Return (X, Y) of the center of cell containing provided text 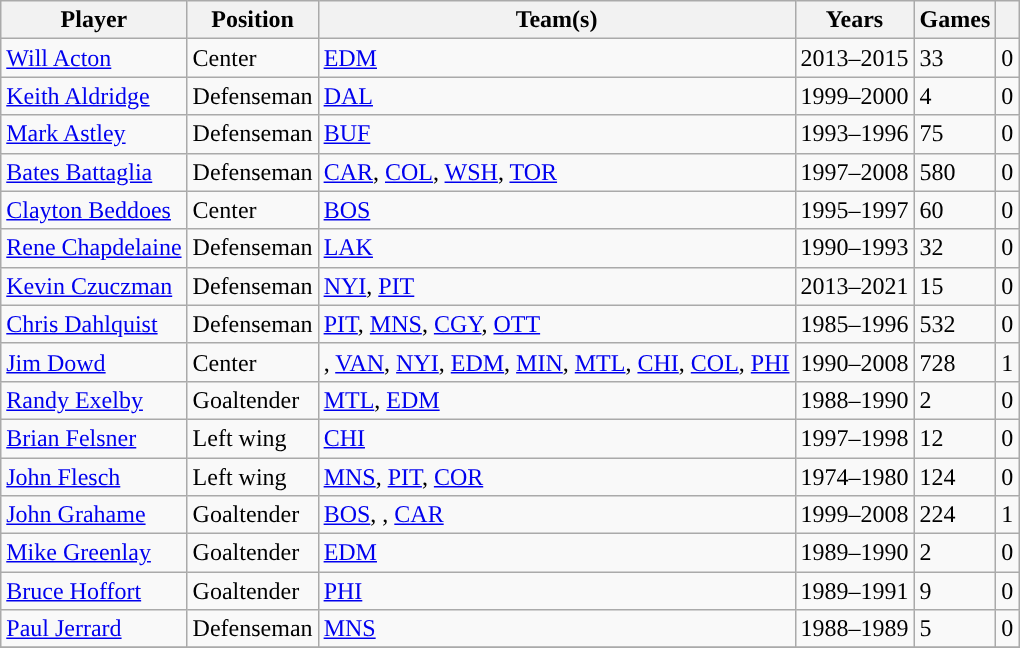
75 (955, 134)
, VAN, NYI, EDM, MIN, MTL, CHI, COL, PHI (556, 362)
1974–1980 (854, 477)
PIT, MNS, CGY, OTT (556, 324)
32 (955, 248)
LAK (556, 248)
1997–2008 (854, 172)
1990–1993 (854, 248)
BUF (556, 134)
Mike Greenlay (94, 553)
1988–1989 (854, 629)
John Flesch (94, 477)
532 (955, 324)
Team(s) (556, 20)
Bruce Hoffort (94, 591)
Keith Aldridge (94, 96)
15 (955, 286)
1999–2008 (854, 515)
1989–1990 (854, 553)
MNS, PIT, COR (556, 477)
124 (955, 477)
1999–2000 (854, 96)
NYI, PIT (556, 286)
4 (955, 96)
2013–2021 (854, 286)
1995–1997 (854, 210)
33 (955, 58)
1989–1991 (854, 591)
1993–1996 (854, 134)
BOS, , CAR (556, 515)
1985–1996 (854, 324)
Clayton Beddoes (94, 210)
728 (955, 362)
1997–1998 (854, 438)
5 (955, 629)
12 (955, 438)
BOS (556, 210)
CAR, COL, WSH, TOR (556, 172)
Mark Astley (94, 134)
Will Acton (94, 58)
Years (854, 20)
60 (955, 210)
224 (955, 515)
CHI (556, 438)
Jim Dowd (94, 362)
Player (94, 20)
MTL, EDM (556, 400)
Rene Chapdelaine (94, 248)
DAL (556, 96)
Kevin Czuczman (94, 286)
9 (955, 591)
1990–2008 (854, 362)
Bates Battaglia (94, 172)
2013–2015 (854, 58)
John Grahame (94, 515)
Randy Exelby (94, 400)
580 (955, 172)
1988–1990 (854, 400)
Brian Felsner (94, 438)
PHI (556, 591)
Games (955, 20)
Position (252, 20)
MNS (556, 629)
Chris Dahlquist (94, 324)
Paul Jerrard (94, 629)
